Pinpoint the cell where the given text exists, returning its (X, Y) midpoint coordinate. 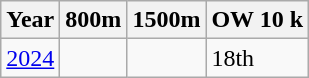
18th (258, 58)
Year (30, 20)
OW 10 k (258, 20)
2024 (30, 58)
800m (94, 20)
1500m (166, 20)
